Return [x, y] of the center of cell containing provided text 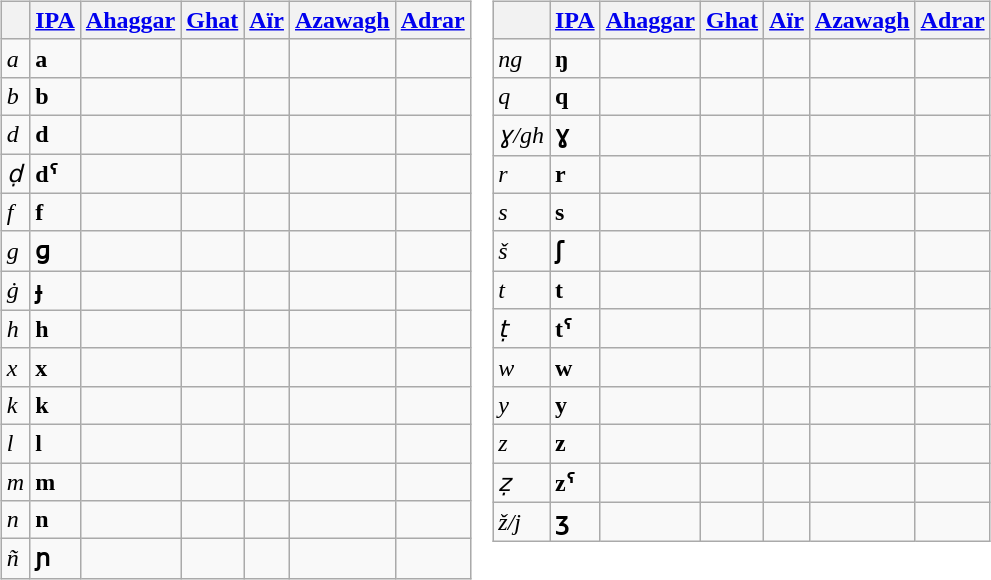
ng [522, 58]
zˤ [576, 482]
ġ [15, 291]
ɲ [56, 559]
ž/j [522, 522]
ɡ [56, 251]
ʃ [576, 251]
ñ [15, 559]
ɣ/gh [522, 135]
ɣ [576, 135]
ʒ [576, 522]
ẓ [522, 482]
dˤ [56, 174]
ŋ [576, 58]
g [15, 251]
ṭ [522, 329]
ḍ [15, 174]
š [522, 251]
ɟ [56, 291]
tˤ [576, 329]
